Output the (X, Y) coordinate of the center of the cell containing the given text.  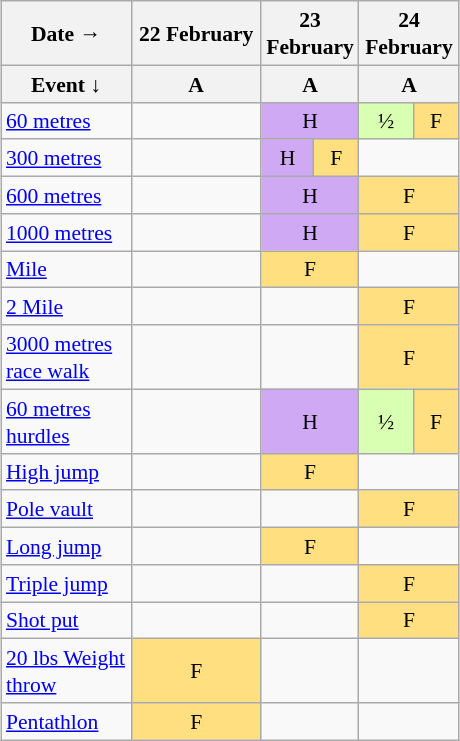
600 metres (66, 194)
Date → (66, 33)
Long jump (66, 546)
60 metres hurdles (66, 421)
Pentathlon (66, 722)
Event ↓ (66, 84)
Triple jump (66, 582)
300 metres (66, 158)
1000 metres (66, 232)
22 February (196, 33)
20 lbs Weight throw (66, 671)
Pole vault (66, 508)
2 Mile (66, 306)
60 metres (66, 120)
23 February (310, 33)
24 February (409, 33)
Shot put (66, 620)
Mile (66, 268)
High jump (66, 472)
3000 metres race walk (66, 357)
